Return the [X, Y] coordinate for the center point of the cell that contains the specified text.  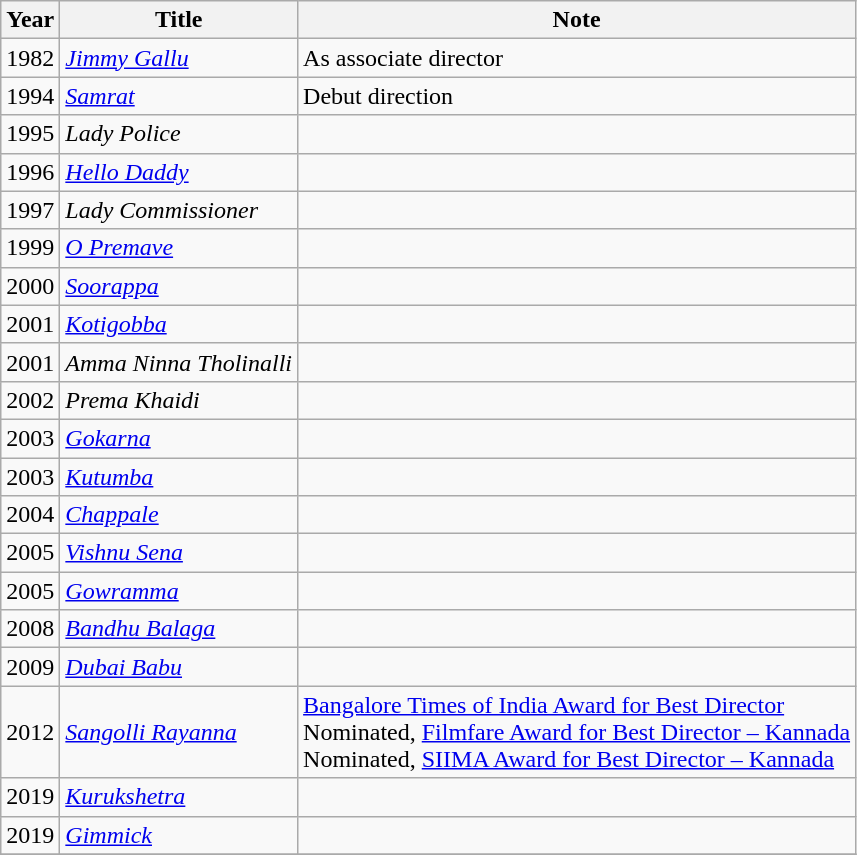
Lady Commissioner [179, 210]
1996 [30, 172]
Jimmy Gallu [179, 58]
2009 [30, 667]
Lady Police [179, 134]
2008 [30, 629]
1999 [30, 248]
1994 [30, 96]
1995 [30, 134]
Kurukshetra [179, 797]
Prema Khaidi [179, 400]
As associate director [577, 58]
1997 [30, 210]
O Premave [179, 248]
Dubai Babu [179, 667]
Hello Daddy [179, 172]
Title [179, 20]
Kutumba [179, 477]
Amma Ninna Tholinalli [179, 362]
2002 [30, 400]
2004 [30, 515]
Kotigobba [179, 324]
Gimmick [179, 835]
Gokarna [179, 438]
Debut direction [577, 96]
Note [577, 20]
Samrat [179, 96]
Gowramma [179, 591]
Bandhu Balaga [179, 629]
Soorappa [179, 286]
2000 [30, 286]
Chappale [179, 515]
2012 [30, 732]
Year [30, 20]
1982 [30, 58]
Sangolli Rayanna [179, 732]
Vishnu Sena [179, 553]
